Capture the cell that displays the provided text and extract its [x, y] central coordinate. 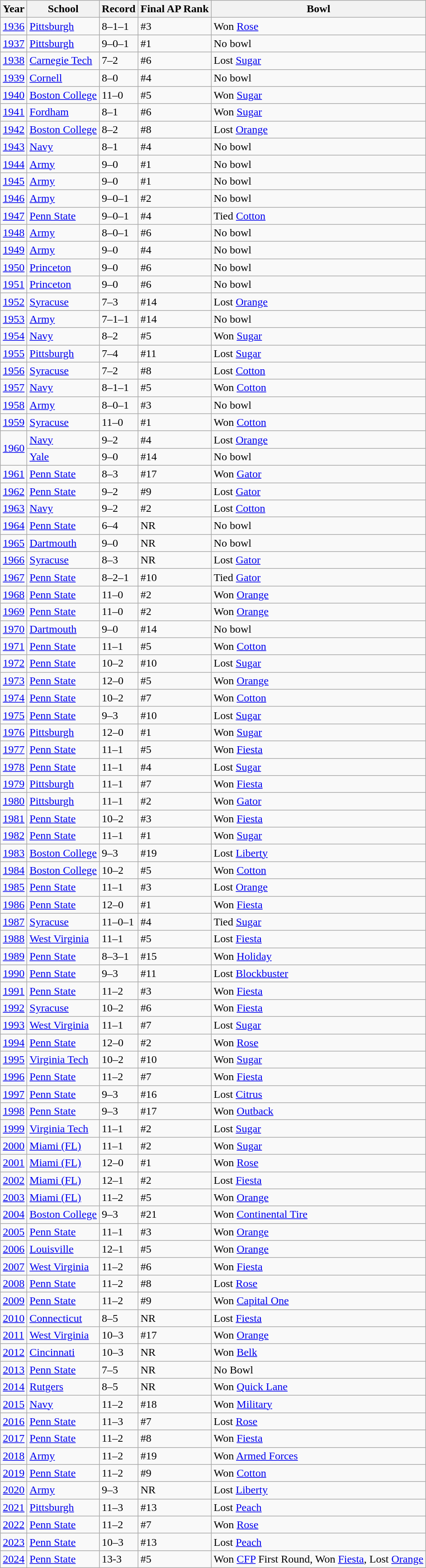
1969 [14, 612]
Won Holiday [318, 956]
2022 [14, 1525]
1959 [14, 422]
1946 [14, 198]
2015 [14, 1404]
7–5 [119, 1370]
2010 [14, 1318]
1985 [14, 887]
2006 [14, 1249]
7–4 [119, 353]
1983 [14, 853]
Won CFP First Round, Won Fiesta, Lost Orange [318, 1559]
1977 [14, 749]
2016 [14, 1421]
2014 [14, 1387]
2018 [14, 1456]
1964 [14, 526]
1995 [14, 1060]
Tied Sugar [318, 922]
#16 [175, 1094]
1968 [14, 595]
1943 [14, 147]
Yale [63, 457]
#18 [175, 1404]
Won Quick Lane [318, 1387]
1999 [14, 1129]
Tied Cotton [318, 216]
1970 [14, 629]
1939 [14, 78]
Won Belk [318, 1353]
2011 [14, 1335]
1974 [14, 698]
1941 [14, 112]
1947 [14, 216]
1978 [14, 767]
1961 [14, 474]
2008 [14, 1283]
1957 [14, 388]
1973 [14, 681]
2021 [14, 1507]
1979 [14, 784]
1960 [14, 448]
Connecticut [63, 1318]
1982 [14, 836]
2005 [14, 1232]
1944 [14, 164]
7–3 [119, 302]
Won Continental Tire [318, 1215]
Won Military [318, 1404]
Won Armed Forces [318, 1456]
8–0 [119, 78]
1989 [14, 956]
2013 [14, 1370]
1967 [14, 577]
1936 [14, 26]
2000 [14, 1146]
1942 [14, 129]
1950 [14, 267]
1951 [14, 285]
1953 [14, 319]
1945 [14, 181]
2017 [14, 1439]
1956 [14, 371]
1962 [14, 491]
11–0–1 [119, 922]
2019 [14, 1473]
2024 [14, 1559]
Final AP Rank [175, 9]
1980 [14, 801]
1949 [14, 250]
1993 [14, 1025]
1937 [14, 43]
1963 [14, 509]
6–4 [119, 526]
1990 [14, 973]
Tied Gator [318, 577]
No Bowl [318, 1370]
1991 [14, 991]
1984 [14, 870]
2004 [14, 1215]
1987 [14, 922]
1997 [14, 1094]
1986 [14, 905]
1981 [14, 819]
1938 [14, 61]
#15 [175, 956]
Won Capital One [318, 1301]
Won Outback [318, 1111]
2020 [14, 1490]
1948 [14, 233]
1994 [14, 1042]
1996 [14, 1077]
1988 [14, 939]
1940 [14, 95]
13-3 [119, 1559]
Fordham [63, 112]
2023 [14, 1542]
1998 [14, 1111]
1992 [14, 1008]
1972 [14, 663]
1954 [14, 336]
2002 [14, 1180]
8–3–1 [119, 956]
1975 [14, 715]
School [63, 9]
1976 [14, 732]
1966 [14, 560]
2009 [14, 1301]
1971 [14, 646]
2001 [14, 1163]
Louisville [63, 1249]
1955 [14, 353]
7–1–1 [119, 319]
Cornell [63, 78]
2003 [14, 1197]
Carnegie Tech [63, 61]
Rutgers [63, 1387]
Lost Citrus [318, 1094]
Bowl [318, 9]
Record [119, 9]
Lost Blockbuster [318, 973]
#21 [175, 1215]
2007 [14, 1266]
Year [14, 9]
2012 [14, 1353]
1958 [14, 405]
8–2–1 [119, 577]
1952 [14, 302]
1965 [14, 543]
Cincinnati [63, 1353]
